For the text-containing cell, return its midpoint in [x, y] coordinate format. 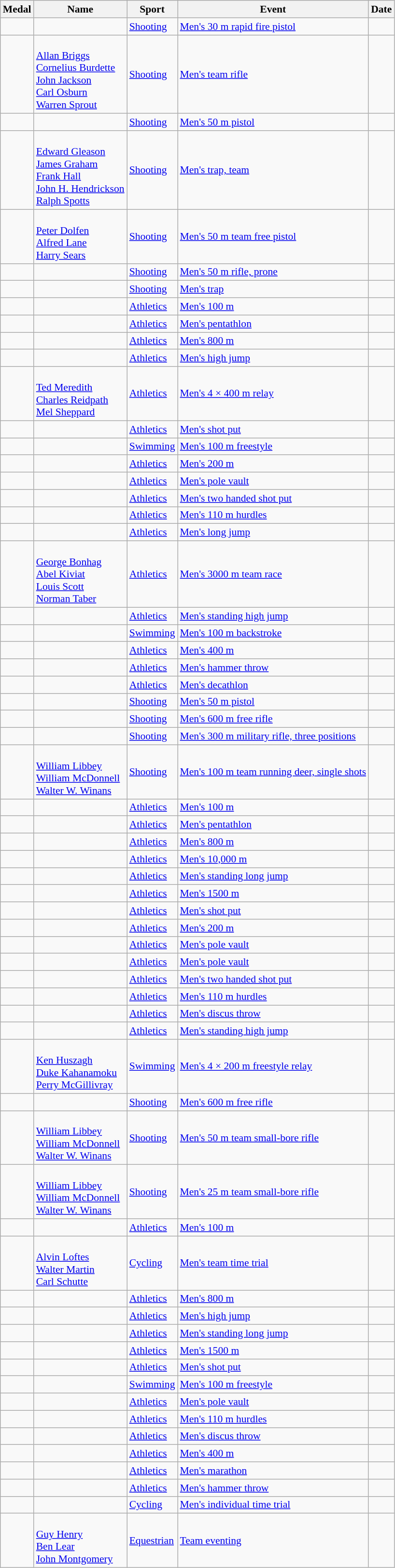
Name [80, 9]
Allan BriggsCornelius BurdetteJohn JacksonCarl OsburnWarren Sprout [80, 74]
Ken HuszaghDuke KahanamokuPerry McGillivray [80, 1066]
Edward GleasonJames GrahamFrank HallJohn H. HendricksonRalph Spotts [80, 170]
Men's 50 m team small-bore rifle [273, 1138]
Men's decathlon [273, 685]
Men's 3000 m team race [273, 574]
Men's 10,000 m [273, 859]
Men's marathon [273, 1471]
Men's 50 m team free pistol [273, 236]
Event [273, 9]
Men's 4 × 400 m relay [273, 394]
Ted MeredithCharles ReidpathMel Sheppard [80, 394]
Men's team time trial [273, 1263]
Men's trap, team [273, 170]
Men's 25 m team small-bore rifle [273, 1192]
Date [381, 9]
Men's trap [273, 289]
Guy HenryBen LearJohn Montgomery [80, 1541]
Men's team rifle [273, 74]
Men's long jump [273, 532]
Medal [17, 9]
Peter DolfenAlfred LaneHarry Sears [80, 236]
Men's 300 m military rifle, three positions [273, 736]
Sport [153, 9]
Men's 100 m team running deer, single shots [273, 772]
Men's individual time trial [273, 1505]
Men's 30 m rapid fire pistol [273, 27]
Men's 50 m rifle, prone [273, 272]
Team eventing [273, 1541]
Equestrian [153, 1541]
Alvin LoftesWalter MartinCarl Schutte [80, 1263]
Men's 100 m backstroke [273, 633]
George BonhagAbel KiviatLouis ScottNorman Taber [80, 574]
Men's 4 × 200 m freestyle relay [273, 1066]
